Identify which cell holds the provided text, then report its [x, y] central coordinate. 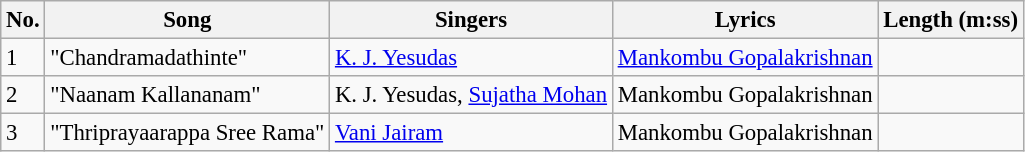
K. J. Yesudas, Sujatha Mohan [472, 95]
"Chandramadathinte" [188, 58]
Lyrics [745, 20]
Vani Jairam [472, 133]
K. J. Yesudas [472, 58]
"Thriprayaarappa Sree Rama" [188, 133]
1 [23, 58]
2 [23, 95]
Song [188, 20]
"Naanam Kallananam" [188, 95]
No. [23, 20]
Singers [472, 20]
Length (m:ss) [950, 20]
3 [23, 133]
